Identify which cell holds the provided text, then report its (X, Y) central coordinate. 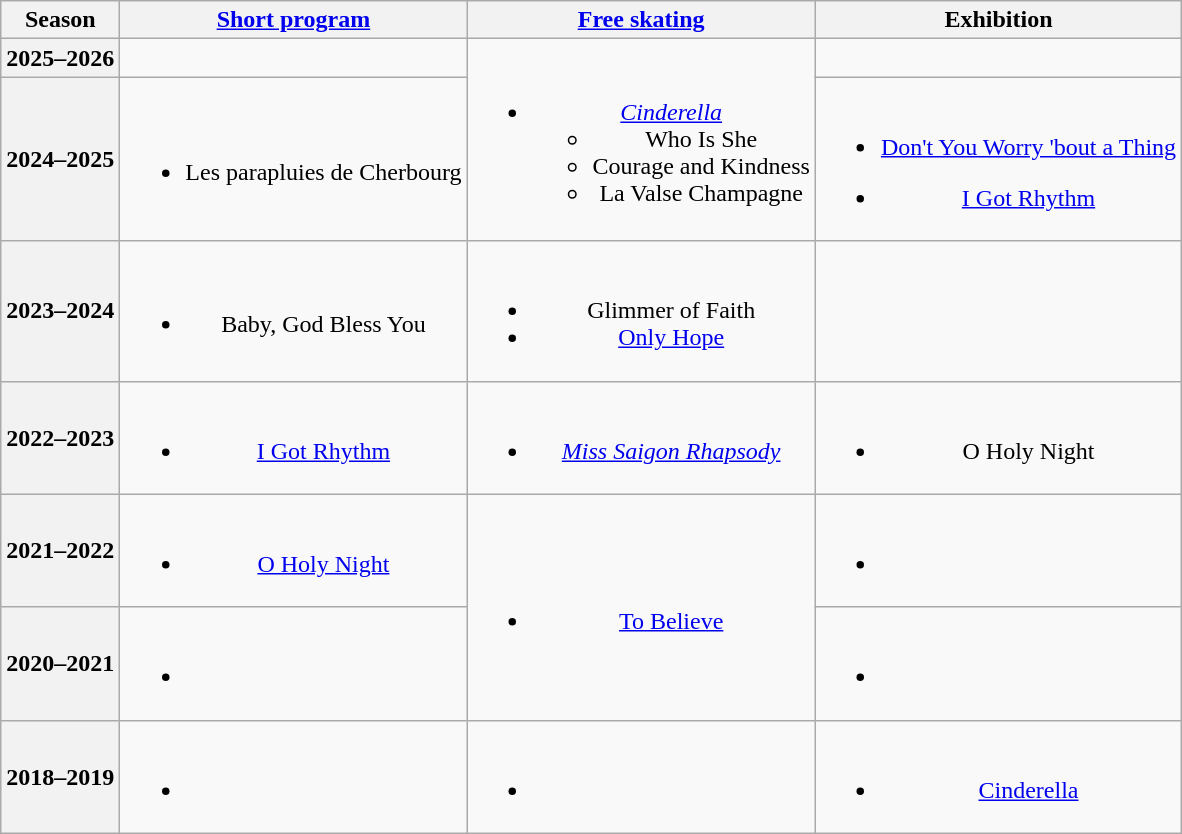
I Got Rhythm (294, 438)
2023–2024 (60, 311)
2024–2025 (60, 159)
2018–2019 (60, 776)
Miss Saigon Rhapsody (641, 438)
Les parapluies de Cherbourg (294, 159)
Cinderella (998, 776)
Season (60, 20)
Exhibition (998, 20)
Don't You Worry 'bout a Thing I Got Rhythm (998, 159)
Glimmer of Faith Only Hope (641, 311)
Free skating (641, 20)
2020–2021 (60, 664)
Baby, God Bless You (294, 311)
2025–2026 (60, 58)
Short program (294, 20)
2021–2022 (60, 550)
CinderellaWho Is SheCourage and KindnessLa Valse Champagne (641, 140)
To Believe (641, 607)
2022–2023 (60, 438)
